Identify which cell holds the provided text, then report its [x, y] central coordinate. 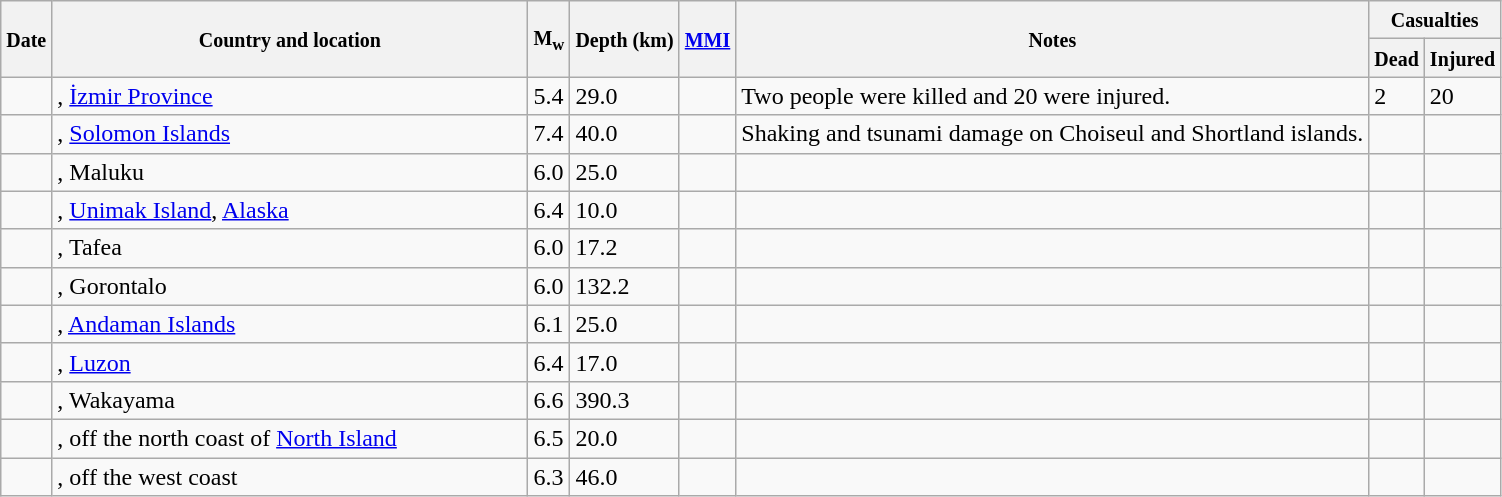
2 [1397, 96]
, Luzon [290, 362]
, off the north coast of North Island [290, 438]
Mw [549, 39]
132.2 [624, 286]
, Solomon Islands [290, 134]
, Tafea [290, 248]
6.3 [549, 477]
20 [1462, 96]
390.3 [624, 400]
17.0 [624, 362]
, Wakayama [290, 400]
5.4 [549, 96]
7.4 [549, 134]
Date [26, 39]
Injured [1462, 58]
10.0 [624, 210]
6.1 [549, 324]
29.0 [624, 96]
17.2 [624, 248]
40.0 [624, 134]
, Maluku [290, 172]
, İzmir Province [290, 96]
46.0 [624, 477]
, off the west coast [290, 477]
, Unimak Island, Alaska [290, 210]
Casualties [1435, 20]
Depth (km) [624, 39]
MMI [708, 39]
Country and location [290, 39]
, Andaman Islands [290, 324]
Dead [1397, 58]
Notes [1052, 39]
6.5 [549, 438]
Shaking and tsunami damage on Choiseul and Shortland islands. [1052, 134]
20.0 [624, 438]
6.6 [549, 400]
, Gorontalo [290, 286]
Two people were killed and 20 were injured. [1052, 96]
